Provide the (x, y) coordinate of the cell's center where the given text is located.  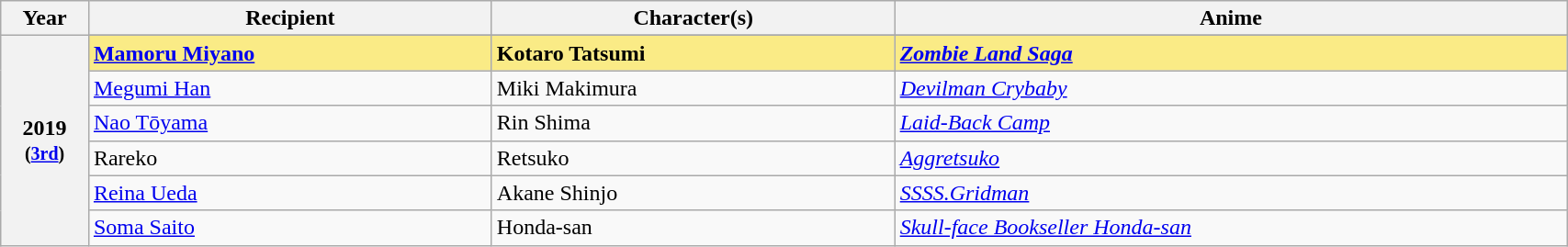
Retsuko (693, 158)
Rareko (290, 158)
Character(s) (693, 18)
Mamoru Miyano (290, 53)
Anime (1231, 18)
Laid-Back Camp (1231, 123)
Megumi Han (290, 88)
Rin Shima (693, 123)
Kotaro Tatsumi (693, 53)
Devilman Crybaby (1231, 88)
Aggretsuko (1231, 158)
Skull-face Bookseller Honda-san (1231, 228)
Nao Tōyama (290, 123)
Year (45, 18)
Recipient (290, 18)
Miki Makimura (693, 88)
Honda-san (693, 228)
Akane Shinjo (693, 193)
SSSS.Gridman (1231, 193)
2019 (3rd) (45, 140)
Zombie Land Saga (1231, 53)
Soma Saito (290, 228)
Reina Ueda (290, 193)
